Extract the [X, Y] coordinate from the center of the cell holding the provided text.  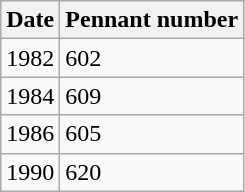
1986 [30, 134]
1990 [30, 172]
Date [30, 20]
605 [152, 134]
609 [152, 96]
602 [152, 58]
Pennant number [152, 20]
1982 [30, 58]
620 [152, 172]
1984 [30, 96]
